Pinpoint the cell where the given text exists, returning its (x, y) midpoint coordinate. 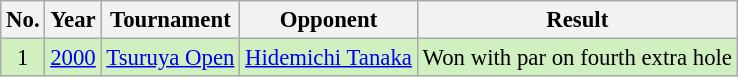
Opponent (328, 20)
Result (577, 20)
2000 (73, 58)
Won with par on fourth extra hole (577, 58)
Tournament (170, 20)
No. (23, 20)
1 (23, 58)
Year (73, 20)
Hidemichi Tanaka (328, 58)
Tsuruya Open (170, 58)
